Return (X, Y) of the center of cell containing provided text 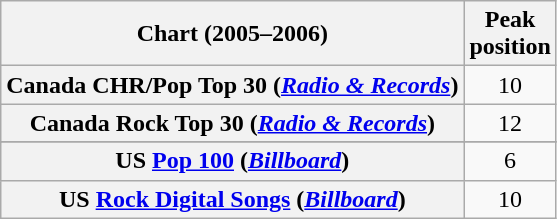
12 (510, 123)
Canada CHR/Pop Top 30 (Radio & Records) (232, 85)
US Pop 100 (Billboard) (232, 161)
6 (510, 161)
US Rock Digital Songs (Billboard) (232, 199)
Peakposition (510, 34)
Chart (2005–2006) (232, 34)
Canada Rock Top 30 (Radio & Records) (232, 123)
